Output the (x, y) coordinate of the center of the cell containing the given text.  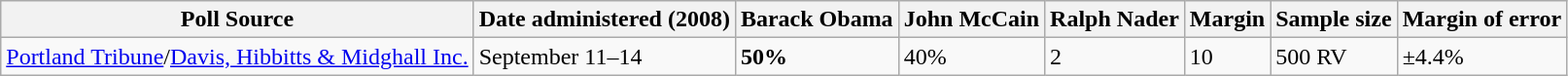
10 (1227, 57)
±4.4% (1481, 57)
50% (817, 57)
Barack Obama (817, 19)
Date administered (2008) (605, 19)
September 11–14 (605, 57)
Portland Tribune/Davis, Hibbitts & Midghall Inc. (237, 57)
2 (1115, 57)
Margin (1227, 19)
John McCain (971, 19)
Sample size (1334, 19)
500 RV (1334, 57)
40% (971, 57)
Poll Source (237, 19)
Margin of error (1481, 19)
Ralph Nader (1115, 19)
